Capture the cell that displays the provided text and extract its [x, y] central coordinate. 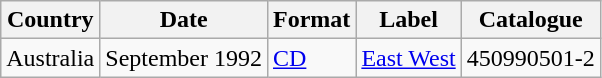
East West [408, 58]
Country [50, 20]
Format [311, 20]
CD [311, 58]
Catalogue [530, 20]
September 1992 [184, 58]
450990501-2 [530, 58]
Australia [50, 58]
Date [184, 20]
Label [408, 20]
